Determine the (x, y) coordinate at the center of the cell enclosing the given text.  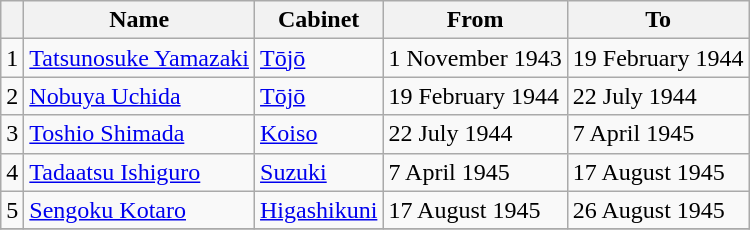
Tatsunosuke Yamazaki (140, 58)
26 August 1945 (658, 210)
Cabinet (319, 20)
5 (12, 210)
Suzuki (319, 172)
Higashikuni (319, 210)
Koiso (319, 134)
From (475, 20)
1 November 1943 (475, 58)
Tadaatsu Ishiguro (140, 172)
To (658, 20)
Sengoku Kotaro (140, 210)
Name (140, 20)
Nobuya Uchida (140, 96)
2 (12, 96)
Toshio Shimada (140, 134)
4 (12, 172)
1 (12, 58)
3 (12, 134)
